Locate the cell with the specified text and output its [x, y] center coordinate. 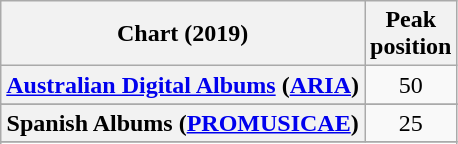
50 [411, 85]
Peakposition [411, 34]
Spanish Albums (PROMUSICAE) [183, 123]
25 [411, 123]
Australian Digital Albums (ARIA) [183, 85]
Chart (2019) [183, 34]
